Find where the given text appears and provide that cell's center as (X, Y) coordinate. 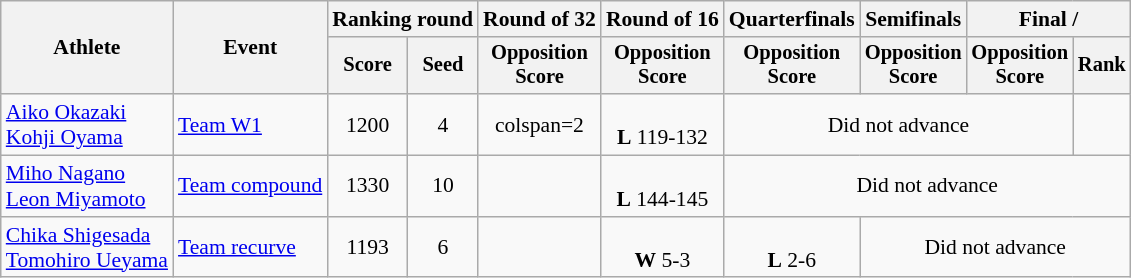
Seed (443, 66)
1330 (368, 186)
L 144-145 (662, 186)
10 (443, 186)
1200 (368, 124)
Ranking round (402, 19)
Aiko OkazakiKohji Oyama (87, 124)
Chika ShigesadaTomohiro Ueyama (87, 248)
Team recurve (250, 248)
W 5-3 (662, 248)
Round of 16 (662, 19)
Team compound (250, 186)
Round of 32 (540, 19)
4 (443, 124)
Rank (1102, 66)
Score (368, 66)
colspan=2 (540, 124)
Miho NaganoLeon Miyamoto (87, 186)
Quarterfinals (792, 19)
L 2-6 (792, 248)
Final / (1048, 19)
6 (443, 248)
1193 (368, 248)
L 119-132 (662, 124)
Semifinals (914, 19)
Event (250, 48)
Athlete (87, 48)
Team W1 (250, 124)
